Identify which cell holds the provided text, then report its (X, Y) central coordinate. 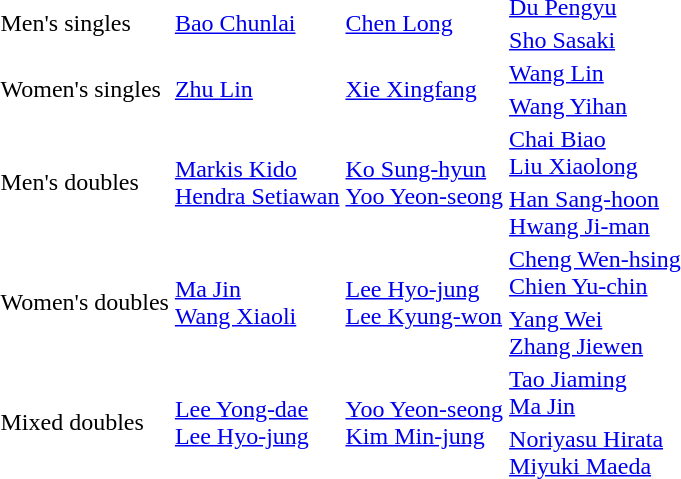
Markis Kido Hendra Setiawan (257, 182)
Ko Sung-hyun Yoo Yeon-seong (424, 182)
Lee Hyo-jung Lee Kyung-won (424, 302)
Xie Xingfang (424, 90)
Ma Jin Wang Xiaoli (257, 302)
Zhu Lin (257, 90)
